Return [X, Y] of the center of cell containing provided text 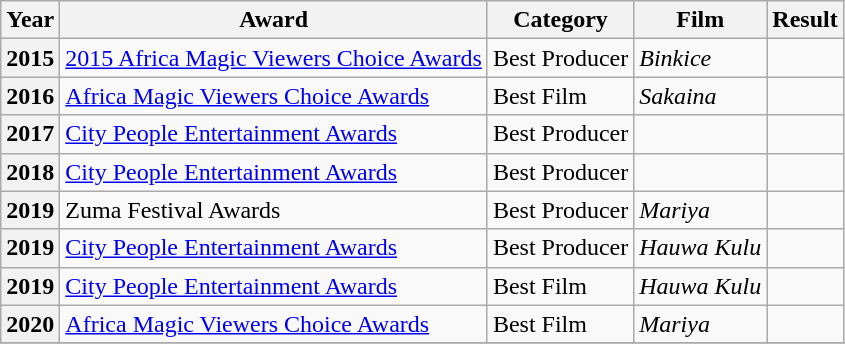
Zuma Festival Awards [274, 210]
Sakaina [700, 96]
2016 [30, 96]
Year [30, 20]
2015 Africa Magic Viewers Choice Awards [274, 58]
2018 [30, 172]
2015 [30, 58]
Award [274, 20]
Category [560, 20]
Binkice [700, 58]
Result [805, 20]
2017 [30, 134]
2020 [30, 324]
Film [700, 20]
